Locate the cell with the specified text and output its (X, Y) center coordinate. 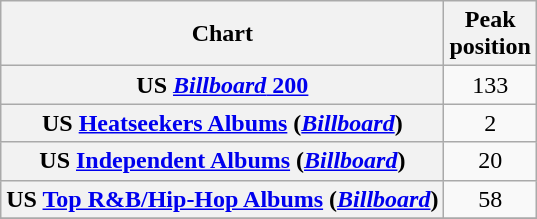
US Independent Albums (Billboard) (222, 161)
58 (490, 199)
133 (490, 85)
20 (490, 161)
2 (490, 123)
US Heatseekers Albums (Billboard) (222, 123)
Peakposition (490, 34)
Chart (222, 34)
US Top R&B/Hip-Hop Albums (Billboard) (222, 199)
US Billboard 200 (222, 85)
